Search for the cell housing the specified text and yield its (x, y) center coordinate. 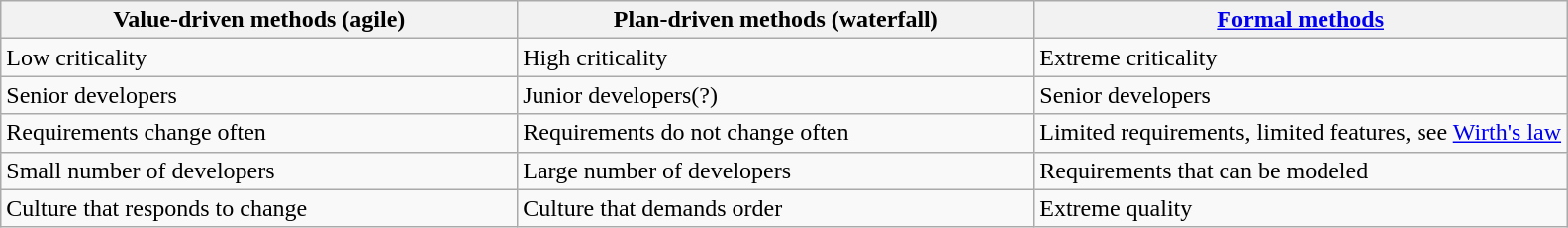
Formal methods (1301, 20)
Requirements do not change often (776, 133)
Requirements change often (259, 133)
Small number of developers (259, 171)
Culture that responds to change (259, 208)
Limited requirements, limited features, see Wirth's law (1301, 133)
Extreme criticality (1301, 57)
Large number of developers (776, 171)
Plan-driven methods (waterfall) (776, 20)
Low criticality (259, 57)
Junior developers(?) (776, 95)
Extreme quality (1301, 208)
Requirements that can be modeled (1301, 171)
High criticality (776, 57)
Value-driven methods (agile) (259, 20)
Culture that demands order (776, 208)
